Detect which cell encompasses the target text, then output its (x, y) center coordinate. 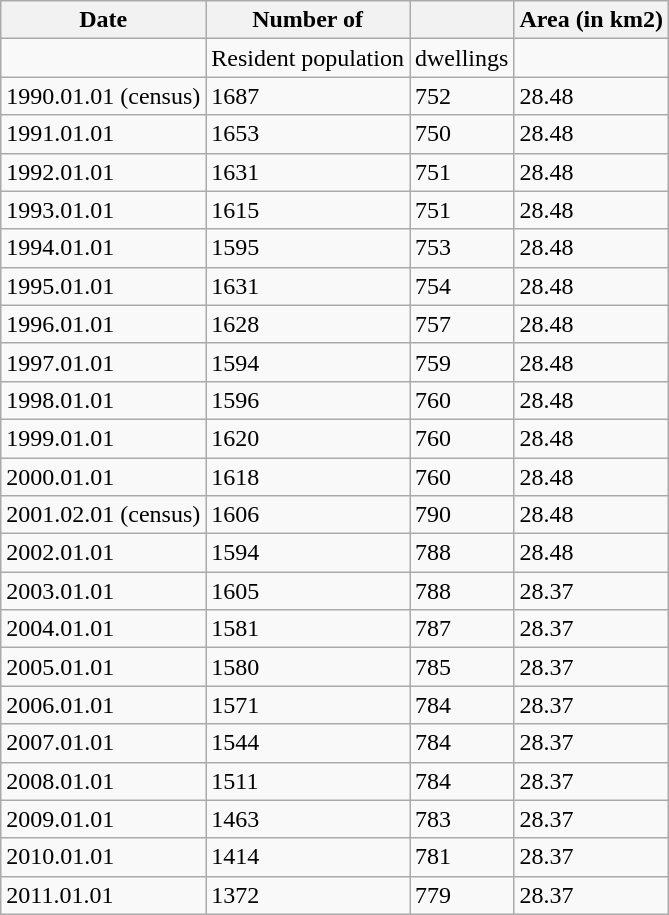
2006.01.01 (104, 705)
1999.01.01 (104, 438)
1372 (308, 895)
1620 (308, 438)
790 (462, 515)
1687 (308, 96)
Resident population (308, 58)
2002.01.01 (104, 553)
2011.01.01 (104, 895)
1544 (308, 743)
1571 (308, 705)
759 (462, 362)
1595 (308, 248)
752 (462, 96)
1992.01.01 (104, 172)
1991.01.01 (104, 134)
1596 (308, 400)
2010.01.01 (104, 857)
2005.01.01 (104, 667)
1511 (308, 781)
2007.01.01 (104, 743)
2008.01.01 (104, 781)
2000.01.01 (104, 477)
1606 (308, 515)
787 (462, 629)
1580 (308, 667)
753 (462, 248)
Date (104, 20)
754 (462, 286)
757 (462, 324)
1995.01.01 (104, 286)
1994.01.01 (104, 248)
1993.01.01 (104, 210)
750 (462, 134)
Area (in km2) (592, 20)
2004.01.01 (104, 629)
2003.01.01 (104, 591)
1581 (308, 629)
1628 (308, 324)
1618 (308, 477)
1463 (308, 819)
1990.01.01 (census) (104, 96)
1997.01.01 (104, 362)
dwellings (462, 58)
2009.01.01 (104, 819)
1615 (308, 210)
1414 (308, 857)
1998.01.01 (104, 400)
1653 (308, 134)
781 (462, 857)
783 (462, 819)
1996.01.01 (104, 324)
1605 (308, 591)
779 (462, 895)
2001.02.01 (census) (104, 515)
Number of (308, 20)
785 (462, 667)
